For the text-containing cell, return its midpoint in (X, Y) coordinate format. 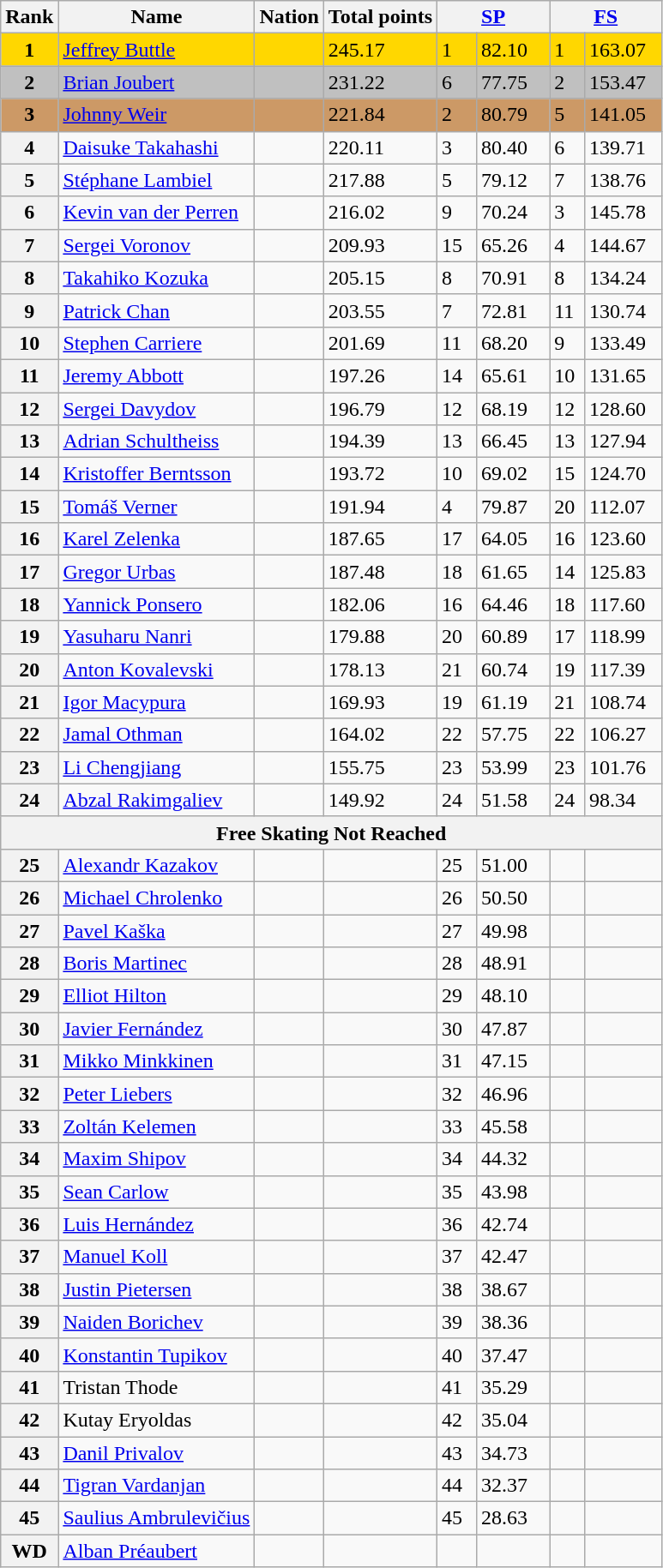
127.94 (624, 442)
42.47 (513, 1257)
178.13 (380, 670)
Jeremy Abbott (156, 375)
Naiden Borichev (156, 1322)
149.92 (380, 800)
220.11 (380, 147)
125.83 (624, 572)
217.88 (380, 180)
34.73 (513, 1453)
194.39 (380, 442)
Sean Carlow (156, 1192)
Maxim Shipov (156, 1159)
80.40 (513, 147)
193.72 (380, 474)
245.17 (380, 50)
155.75 (380, 767)
Anton Kovalevski (156, 670)
FS (606, 17)
231.22 (380, 82)
Jeffrey Buttle (156, 50)
43.98 (513, 1192)
Michael Chrolenko (156, 898)
169.93 (380, 702)
Patrick Chan (156, 310)
187.65 (380, 539)
Pavel Kaška (156, 930)
42.74 (513, 1224)
101.76 (624, 767)
47.15 (513, 1061)
205.15 (380, 278)
79.87 (513, 507)
196.79 (380, 409)
Saulius Ambrulevičius (156, 1518)
53.99 (513, 767)
124.70 (624, 474)
Tomáš Verner (156, 507)
130.74 (624, 310)
80.79 (513, 115)
133.49 (624, 343)
182.06 (380, 604)
Name (156, 17)
Total points (380, 17)
Tigran Vardanjan (156, 1486)
51.58 (513, 800)
145.78 (624, 213)
117.39 (624, 670)
Sergei Davydov (156, 409)
61.19 (513, 702)
191.94 (380, 507)
Karel Zelenka (156, 539)
Takahiko Kozuka (156, 278)
69.02 (513, 474)
Brian Joubert (156, 82)
131.65 (624, 375)
48.91 (513, 964)
Free Skating Not Reached (331, 832)
134.24 (624, 278)
28.63 (513, 1518)
123.60 (624, 539)
Konstantin Tupikov (156, 1355)
144.67 (624, 245)
82.10 (513, 50)
Luis Hernández (156, 1224)
38.36 (513, 1322)
128.60 (624, 409)
Tristan Thode (156, 1387)
70.91 (513, 278)
Gregor Urbas (156, 572)
SP (494, 17)
Daisuke Takahashi (156, 147)
45.58 (513, 1126)
Boris Martinec (156, 964)
65.61 (513, 375)
98.34 (624, 800)
32.37 (513, 1486)
108.74 (624, 702)
Rank (29, 17)
64.05 (513, 539)
47.87 (513, 1029)
51.00 (513, 865)
37.47 (513, 1355)
WD (29, 1551)
201.69 (380, 343)
35.29 (513, 1387)
Li Chengjiang (156, 767)
57.75 (513, 735)
65.26 (513, 245)
Alexandr Kazakov (156, 865)
77.75 (513, 82)
Kevin van der Perren (156, 213)
Justin Pietersen (156, 1289)
49.98 (513, 930)
38.67 (513, 1289)
164.02 (380, 735)
46.96 (513, 1094)
Igor Macypura (156, 702)
70.24 (513, 213)
203.55 (380, 310)
Alban Préaubert (156, 1551)
Yasuharu Nanri (156, 637)
50.50 (513, 898)
197.26 (380, 375)
Kristoffer Berntsson (156, 474)
216.02 (380, 213)
48.10 (513, 996)
66.45 (513, 442)
61.65 (513, 572)
Adrian Schultheiss (156, 442)
68.20 (513, 343)
Sergei Voronov (156, 245)
106.27 (624, 735)
118.99 (624, 637)
112.07 (624, 507)
209.93 (380, 245)
44.32 (513, 1159)
64.46 (513, 604)
163.07 (624, 50)
Mikko Minkkinen (156, 1061)
Manuel Koll (156, 1257)
Kutay Eryoldas (156, 1420)
117.60 (624, 604)
139.71 (624, 147)
35.04 (513, 1420)
Elliot Hilton (156, 996)
60.89 (513, 637)
187.48 (380, 572)
Peter Liebers (156, 1094)
Johnny Weir (156, 115)
221.84 (380, 115)
Nation (289, 17)
68.19 (513, 409)
60.74 (513, 670)
179.88 (380, 637)
138.76 (624, 180)
Danil Privalov (156, 1453)
72.81 (513, 310)
153.47 (624, 82)
141.05 (624, 115)
Abzal Rakimgaliev (156, 800)
Stéphane Lambiel (156, 180)
Jamal Othman (156, 735)
Yannick Ponsero (156, 604)
Stephen Carriere (156, 343)
Javier Fernández (156, 1029)
Zoltán Kelemen (156, 1126)
79.12 (513, 180)
